Determine the (x, y) coordinate at the center of the cell enclosing the given text.  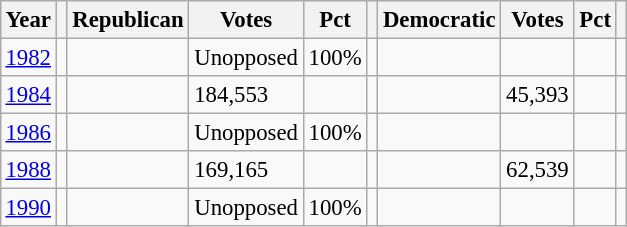
Democratic (440, 20)
Year (28, 20)
1982 (28, 57)
169,165 (246, 170)
45,393 (538, 95)
Republican (128, 20)
184,553 (246, 95)
1984 (28, 95)
1988 (28, 170)
1990 (28, 208)
1986 (28, 133)
62,539 (538, 170)
